Return the [x, y] coordinate for the center point of the cell that contains the specified text.  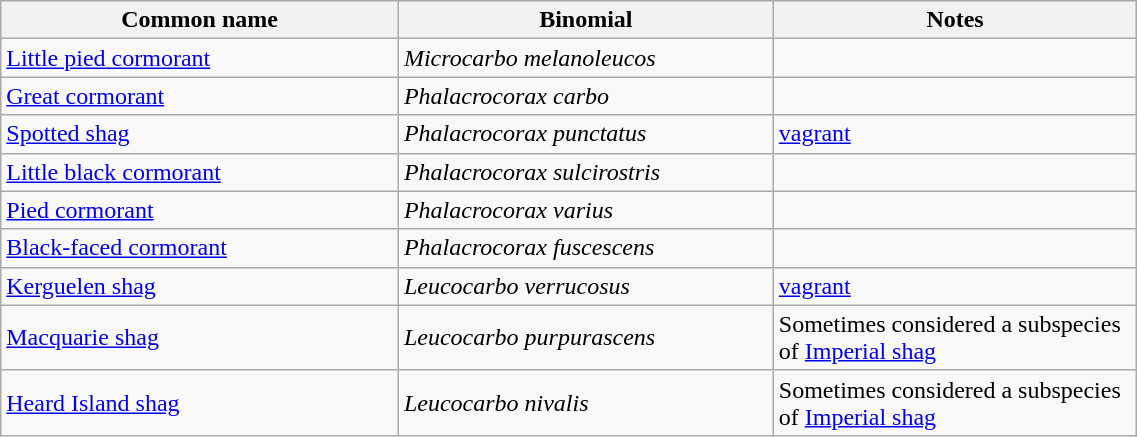
Microcarbo melanoleucos [586, 58]
Phalacrocorax punctatus [586, 134]
Leucocarbo purpurascens [586, 338]
Phalacrocorax varius [586, 210]
Spotted shag [200, 134]
Little black cormorant [200, 172]
Little pied cormorant [200, 58]
Pied cormorant [200, 210]
Leucocarbo verrucosus [586, 286]
Phalacrocorax fuscescens [586, 248]
Black-faced cormorant [200, 248]
Binomial [586, 20]
Phalacrocorax carbo [586, 96]
Notes [955, 20]
Great cormorant [200, 96]
Macquarie shag [200, 338]
Kerguelen shag [200, 286]
Common name [200, 20]
Leucocarbo nivalis [586, 402]
Heard Island shag [200, 402]
Phalacrocorax sulcirostris [586, 172]
